Pinpoint the cell where the given text exists, returning its (x, y) midpoint coordinate. 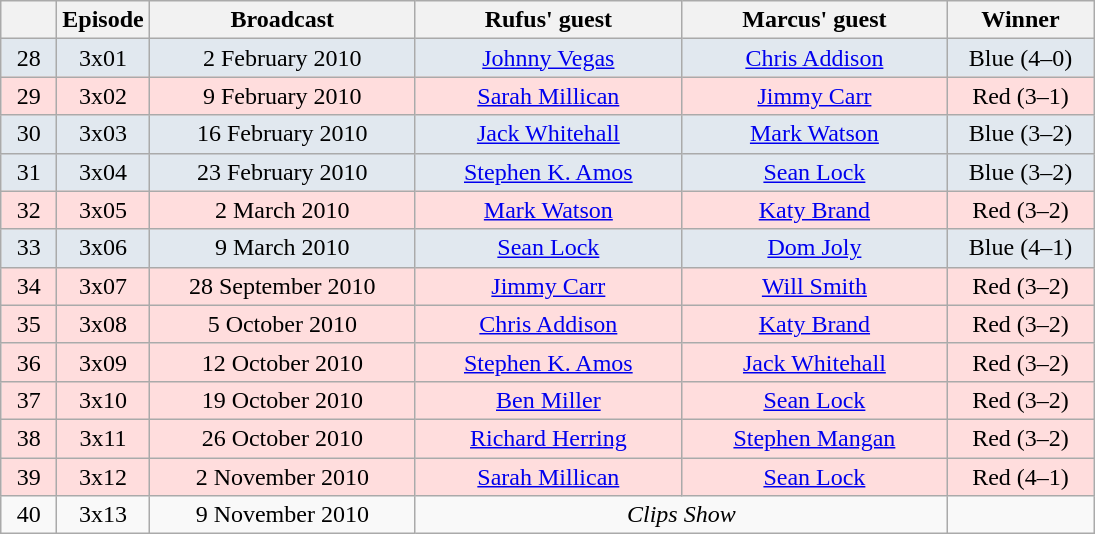
Clips Show (681, 515)
3x03 (103, 134)
40 (29, 515)
Red (3–1) (1020, 96)
39 (29, 477)
9 November 2010 (282, 515)
2 November 2010 (282, 477)
Red (4–1) (1020, 477)
3x11 (103, 438)
Richard Herring (548, 438)
36 (29, 362)
3x08 (103, 324)
Johnny Vegas (548, 58)
Episode (103, 20)
3x02 (103, 96)
Broadcast (282, 20)
Rufus' guest (548, 20)
Ben Miller (548, 400)
26 October 2010 (282, 438)
12 October 2010 (282, 362)
38 (29, 438)
Stephen Mangan (814, 438)
3x05 (103, 210)
Marcus' guest (814, 20)
3x06 (103, 248)
32 (29, 210)
35 (29, 324)
3x09 (103, 362)
Blue (4–1) (1020, 248)
3x10 (103, 400)
5 October 2010 (282, 324)
9 March 2010 (282, 248)
2 February 2010 (282, 58)
Winner (1020, 20)
30 (29, 134)
3x04 (103, 172)
19 October 2010 (282, 400)
23 February 2010 (282, 172)
31 (29, 172)
33 (29, 248)
3x07 (103, 286)
34 (29, 286)
Blue (4–0) (1020, 58)
3x12 (103, 477)
37 (29, 400)
3x13 (103, 515)
2 March 2010 (282, 210)
Will Smith (814, 286)
Dom Joly (814, 248)
9 February 2010 (282, 96)
28 September 2010 (282, 286)
29 (29, 96)
3x01 (103, 58)
16 February 2010 (282, 134)
28 (29, 58)
